Find where the given text appears and provide that cell's center as [X, Y] coordinate. 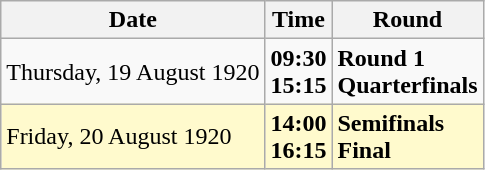
Round [408, 20]
14:0016:15 [298, 136]
Date [133, 20]
Friday, 20 August 1920 [133, 136]
SemifinalsFinal [408, 136]
Round 1Quarterfinals [408, 72]
Time [298, 20]
Thursday, 19 August 1920 [133, 72]
09:3015:15 [298, 72]
